Capture the cell that displays the provided text and extract its (x, y) central coordinate. 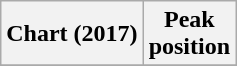
Chart (2017) (72, 34)
Peak position (189, 34)
